Provide the (x, y) coordinate of the cell's center where the given text is located.  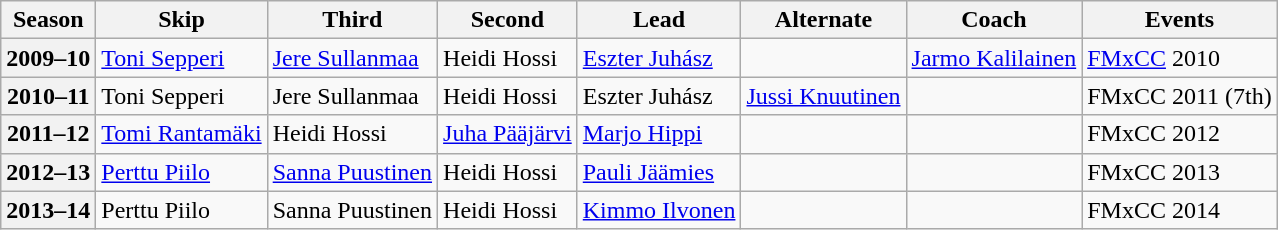
2010–11 (48, 96)
Coach (994, 20)
Jarmo Kalilainen (994, 58)
Third (352, 20)
Marjo Hippi (659, 134)
FMxCC 2013 (1180, 172)
2013–14 (48, 210)
FMxCC 2012 (1180, 134)
Juha Pääjärvi (508, 134)
Jussi Knuutinen (824, 96)
Lead (659, 20)
FMxCC 2014 (1180, 210)
Events (1180, 20)
2012–13 (48, 172)
Tomi Rantamäki (182, 134)
FMxCC 2010 (1180, 58)
Alternate (824, 20)
FMxCC 2011 (7th) (1180, 96)
2009–10 (48, 58)
Pauli Jäämies (659, 172)
Season (48, 20)
Second (508, 20)
2011–12 (48, 134)
Skip (182, 20)
Kimmo Ilvonen (659, 210)
